Detect which cell encompasses the target text, then output its (x, y) center coordinate. 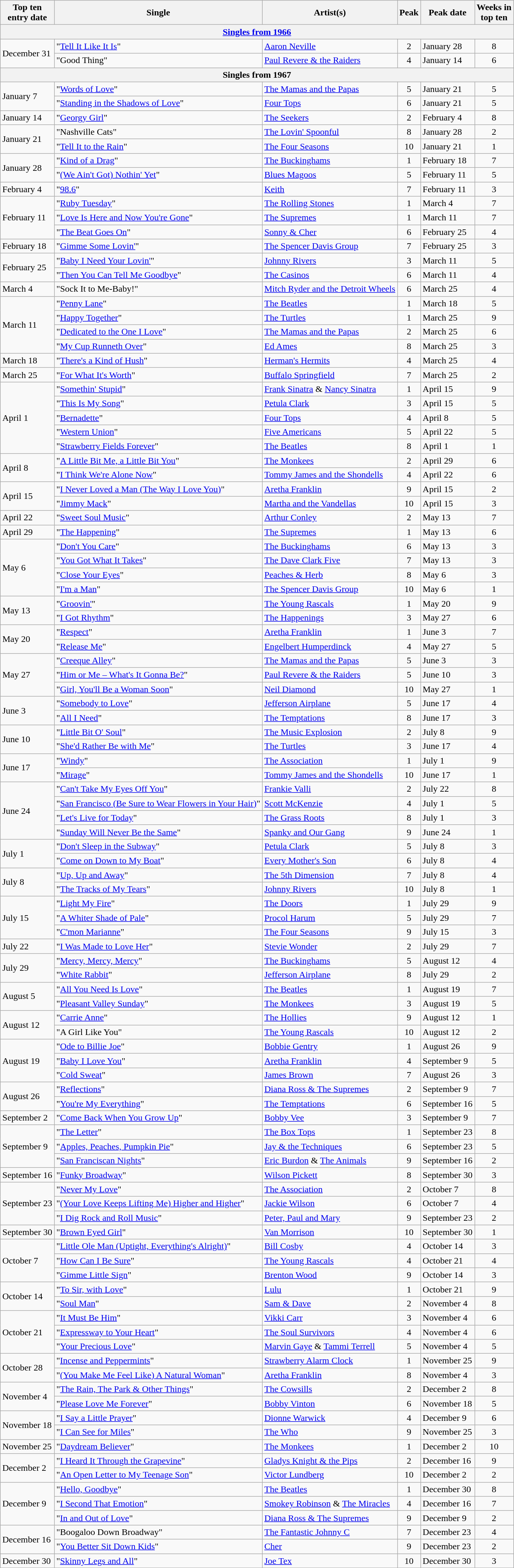
Neil Diamond (330, 689)
Martha and the Vandellas (330, 503)
"Windy" (158, 761)
"All You Need Is Love" (158, 989)
"I Was Made to Love Her" (158, 946)
"Mercy, Mercy, Mercy" (158, 961)
"I Dig Rock and Roll Music" (158, 1218)
"Close Your Eyes" (158, 575)
"Tell It Like It Is" (158, 46)
"Come Back When You Grow Up" (158, 1118)
"Apples, Peaches, Pumpkin Pie" (158, 1146)
The Music Explosion (330, 732)
"Skinny Legs and All" (158, 1560)
Buffalo Springfield (330, 375)
Sonny & Cher (330, 232)
"Standing in the Shadows of Love" (158, 103)
"98.6" (158, 189)
"You're My Everything" (158, 1103)
"Penny Lane" (158, 303)
Procol Harum (330, 918)
"Words of Love" (158, 89)
Weeks intop ten (494, 13)
"This Is My Song" (158, 403)
"Girl, You'll Be a Woman Soon" (158, 689)
"Little Ole Man (Uptight, Everything's Alright)" (158, 1246)
Sam & Dave (330, 1303)
Lulu (330, 1289)
"Good Thing" (158, 60)
The Grass Roots (330, 818)
"To Sir, with Love" (158, 1289)
Frankie Valli (330, 789)
"Mirage" (158, 775)
Stevie Wonder (330, 946)
"A Whiter Shade of Pale" (158, 918)
December 31 (27, 53)
"A Little Bit Me, a Little Bit You" (158, 461)
Engelbert Humperdinck (330, 646)
The Rolling Stones (330, 203)
Blues Magoos (330, 175)
"Please Love Me Forever" (158, 1404)
Singles from 1966 (257, 32)
Wilson Pickett (330, 1175)
"Baby I Need Your Lovin'" (158, 261)
"An Open Letter to My Teenage Son" (158, 1475)
Aaron Neville (330, 46)
The Fantastic Johnny C (330, 1532)
The 5th Dimension (330, 875)
"I Second That Emotion" (158, 1503)
"Reflections" (158, 1089)
"The Rain, The Park & Other Things" (158, 1389)
"Boogaloo Down Broadway" (158, 1532)
Brenton Wood (330, 1275)
"The Beat Goes On" (158, 232)
"I Think We're Alone Now" (158, 475)
The Happenings (330, 618)
"Kind of a Drag" (158, 160)
Arthur Conley (330, 518)
Top tenentry date (27, 13)
The Seekers (330, 117)
"Release Me" (158, 646)
"Nashville Cats" (158, 132)
Jackie Wilson (330, 1203)
"It Must Be Him" (158, 1318)
The Dave Clark Five (330, 560)
Scott McKenzie (330, 803)
"For What It's Worth" (158, 375)
"San Franciscan Nights" (158, 1161)
"Daydream Believer" (158, 1446)
"My Cup Runneth Over" (158, 346)
"(You Make Me Feel Like) A Natural Woman" (158, 1375)
The Hollies (330, 1018)
"Brown Eyed Girl" (158, 1232)
"The Happening" (158, 532)
"Don't Sleep in the Subway" (158, 846)
"The Letter" (158, 1132)
"San Francisco (Be Sure to Wear Flowers in Your Hair)" (158, 803)
"I Never Loved a Man (The Way I Love You)" (158, 489)
The Casinos (330, 275)
Artist(s) (330, 13)
The Doors (330, 904)
"Sweet Soul Music" (158, 518)
Victor Lundberg (330, 1475)
Singles from 1967 (257, 75)
"All I Need" (158, 718)
Gladys Knight & the Pips (330, 1461)
Five Americans (330, 432)
"Bernadette" (158, 418)
Eric Burdon & The Animals (330, 1161)
"In and Out of Love" (158, 1518)
"Light My Fire" (158, 904)
Vikki Carr (330, 1318)
Bobby Vinton (330, 1404)
Van Morrison (330, 1232)
Smokey Robinson & The Miracles (330, 1503)
"Him or Me – What's It Gonna Be?" (158, 675)
The Cowsills (330, 1389)
"She'd Rather Be with Me" (158, 746)
Joe Tex (330, 1560)
"You Got What It Takes" (158, 560)
"Jimmy Mack" (158, 503)
"Ode to Billie Joe" (158, 1046)
"Creeque Alley" (158, 661)
"(Your Love Keeps Lifting Me) Higher and Higher" (158, 1203)
"I Got Rhythm" (158, 618)
"Incense and Peppermints" (158, 1361)
"Your Precious Love" (158, 1347)
Peter, Paul and Mary (330, 1218)
Mitch Ryder and the Detroit Wheels (330, 289)
"I Heard It Through the Grapevine" (158, 1461)
"Expressway to Your Heart" (158, 1332)
Bobbie Gentry (330, 1046)
"A Girl Like You" (158, 1032)
Spanky and Our Gang (330, 832)
"Carrie Anne" (158, 1018)
The Who (330, 1432)
Every Mother's Son (330, 860)
"You Better Sit Down Kids" (158, 1546)
Cher (330, 1546)
Bill Cosby (330, 1246)
"Respect" (158, 632)
"Baby I Love You" (158, 1060)
"Gimme Some Lovin'" (158, 246)
"Tell It to the Rain" (158, 146)
"Let's Live for Today" (158, 818)
August 5 (27, 996)
The Box Tops (330, 1132)
"There's a Kind of Hush" (158, 360)
"Cold Sweat" (158, 1075)
"Pleasant Valley Sunday" (158, 1003)
"How Can I Be Sure" (158, 1261)
James Brown (330, 1075)
"Soul Man" (158, 1303)
"Happy Together" (158, 318)
"Ruby Tuesday" (158, 203)
The Soul Survivors (330, 1332)
"White Rabbit" (158, 975)
"Gimme Little Sign" (158, 1275)
Marvin Gaye & Tammi Terrell (330, 1347)
"Somethin' Stupid" (158, 389)
September 2 (27, 1118)
"C'mon Marianne" (158, 932)
"I Say a Little Prayer" (158, 1418)
"Never My Love" (158, 1189)
"Funky Broadway" (158, 1175)
"Love Is Here and Now You're Gone" (158, 218)
"Then You Can Tell Me Goodbye" (158, 275)
"The Tracks of My Tears" (158, 889)
"Don't You Care" (158, 546)
"Strawberry Fields Forever" (158, 446)
Peak (409, 13)
"Little Bit O' Soul" (158, 732)
"Come on Down to My Boat" (158, 860)
Dionne Warwick (330, 1418)
"Up, Up and Away" (158, 875)
October 28 (27, 1368)
"I'm a Man" (158, 589)
"Dedicated to the One I Love" (158, 332)
Strawberry Alarm Clock (330, 1361)
Ed Ames (330, 346)
"Sock It to Me-Baby!" (158, 289)
"Groovin'" (158, 603)
Frank Sinatra & Nancy Sinatra (330, 389)
"Sunday Will Never Be the Same" (158, 832)
The Lovin' Spoonful (330, 132)
"I Can See for Miles" (158, 1432)
"Western Union" (158, 432)
Single (158, 13)
"Can't Take My Eyes Off You" (158, 789)
Peaches & Herb (330, 575)
Keith (330, 189)
"(We Ain't Got) Nothin' Yet" (158, 175)
"Georgy Girl" (158, 117)
"Somebody to Love" (158, 703)
Jay & the Techniques (330, 1146)
"Hello, Goodbye" (158, 1489)
Peak date (447, 13)
Herman's Hermits (330, 360)
January 7 (27, 96)
Bobby Vee (330, 1118)
